Extract the [X, Y] coordinate from the center of the cell holding the provided text.  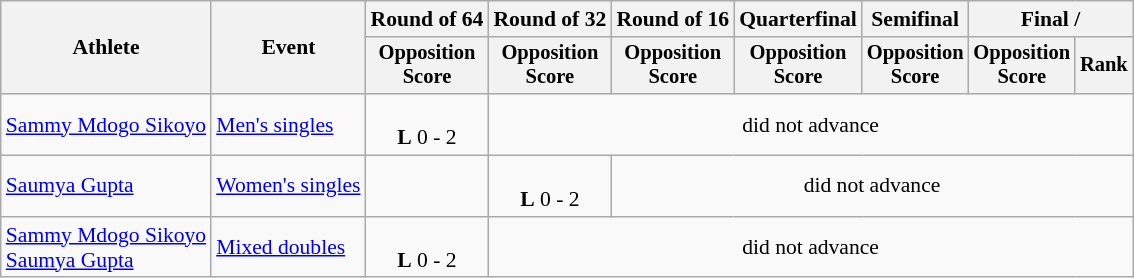
Sammy Mdogo Sikoyo [106, 124]
Saumya Gupta [106, 186]
Mixed doubles [288, 248]
Semifinal [916, 19]
Athlete [106, 48]
Final / [1050, 19]
Quarterfinal [798, 19]
Sammy Mdogo SikoyoSaumya Gupta [106, 248]
Rank [1104, 66]
Round of 16 [672, 19]
Event [288, 48]
Round of 64 [428, 19]
Round of 32 [550, 19]
Women's singles [288, 186]
Men's singles [288, 124]
